Detect which cell encompasses the target text, then output its (x, y) center coordinate. 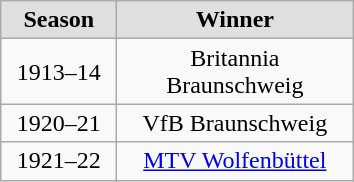
1921–22 (59, 161)
MTV Wolfenbüttel (235, 161)
VfB Braunschweig (235, 123)
Winner (235, 20)
1920–21 (59, 123)
Britannia Braunschweig (235, 72)
1913–14 (59, 72)
Season (59, 20)
